Pinpoint the cell where the given text exists, returning its (X, Y) midpoint coordinate. 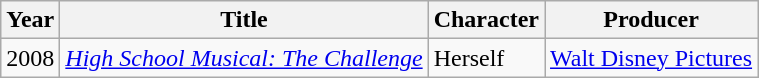
2008 (30, 58)
Herself (486, 58)
Title (244, 20)
Character (486, 20)
Walt Disney Pictures (650, 58)
Producer (650, 20)
Year (30, 20)
High School Musical: The Challenge (244, 58)
